Determine the (X, Y) coordinate at the center of the cell enclosing the given text.  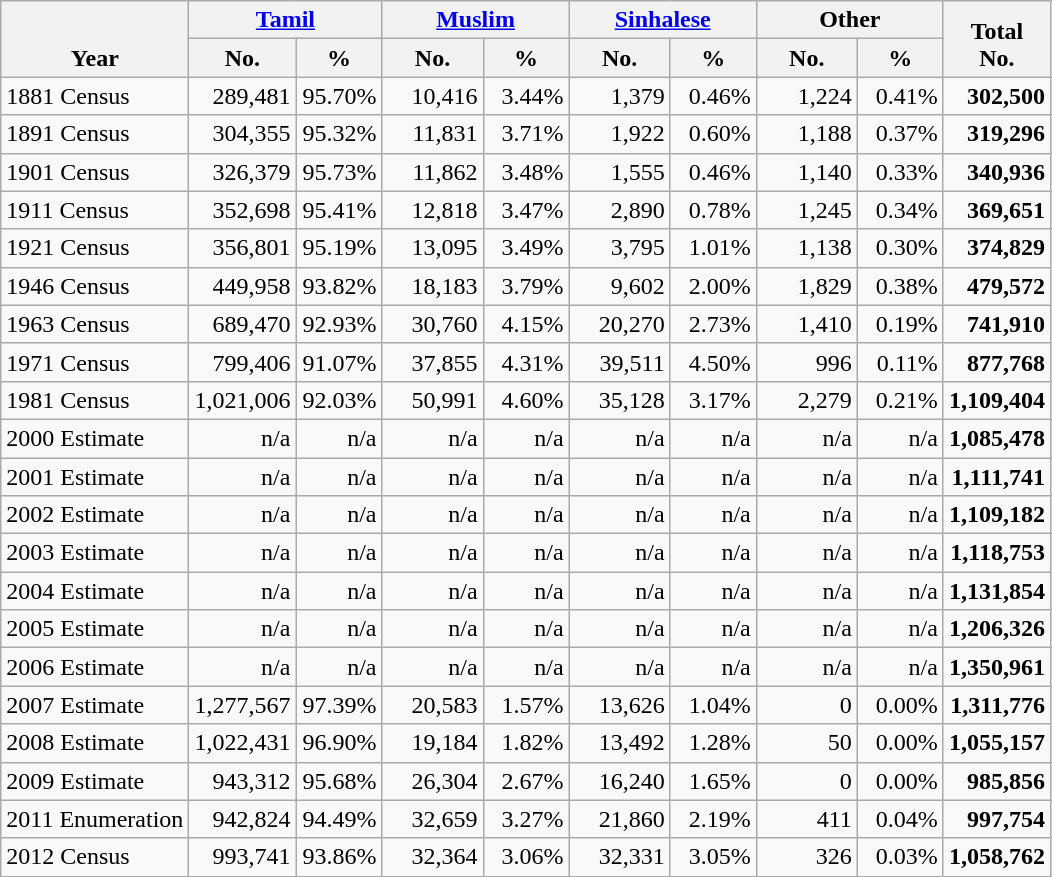
1.04% (713, 705)
95.68% (339, 781)
11,831 (432, 134)
2.73% (713, 324)
10,416 (432, 96)
289,481 (242, 96)
356,801 (242, 248)
0.60% (713, 134)
1,311,776 (996, 705)
2004 Estimate (95, 591)
TotalNo. (996, 39)
369,651 (996, 210)
2001 Estimate (95, 477)
1,138 (806, 248)
11,862 (432, 172)
94.49% (339, 819)
1911 Census (95, 210)
996 (806, 362)
1,140 (806, 172)
0.34% (900, 210)
1.28% (713, 743)
1,206,326 (996, 629)
4.15% (526, 324)
1,922 (620, 134)
1,131,854 (996, 591)
1,111,741 (996, 477)
Year (95, 39)
319,296 (996, 134)
2,279 (806, 400)
1,379 (620, 96)
0.11% (900, 362)
96.90% (339, 743)
97.39% (339, 705)
0.30% (900, 248)
479,572 (996, 286)
1,188 (806, 134)
2009 Estimate (95, 781)
95.70% (339, 96)
0.04% (900, 819)
3,795 (620, 248)
2.19% (713, 819)
340,936 (996, 172)
326,379 (242, 172)
19,184 (432, 743)
0.41% (900, 96)
2,890 (620, 210)
1,055,157 (996, 743)
3.49% (526, 248)
13,626 (620, 705)
1.01% (713, 248)
3.17% (713, 400)
50,991 (432, 400)
20,583 (432, 705)
304,355 (242, 134)
91.07% (339, 362)
30,760 (432, 324)
50 (806, 743)
26,304 (432, 781)
2003 Estimate (95, 553)
1901 Census (95, 172)
326 (806, 857)
1,245 (806, 210)
1981 Census (95, 400)
20,270 (620, 324)
0.38% (900, 286)
1,277,567 (242, 705)
374,829 (996, 248)
37,855 (432, 362)
0.21% (900, 400)
39,511 (620, 362)
2005 Estimate (95, 629)
32,364 (432, 857)
13,492 (620, 743)
449,958 (242, 286)
2006 Estimate (95, 667)
2000 Estimate (95, 438)
2.00% (713, 286)
3.44% (526, 96)
92.93% (339, 324)
943,312 (242, 781)
2011 Enumeration (95, 819)
1.82% (526, 743)
18,183 (432, 286)
985,856 (996, 781)
95.32% (339, 134)
93.82% (339, 286)
35,128 (620, 400)
1.57% (526, 705)
32,659 (432, 819)
4.31% (526, 362)
93.86% (339, 857)
1.65% (713, 781)
21,860 (620, 819)
2012 Census (95, 857)
942,824 (242, 819)
993,741 (242, 857)
352,698 (242, 210)
799,406 (242, 362)
1,555 (620, 172)
16,240 (620, 781)
1,350,961 (996, 667)
741,910 (996, 324)
1963 Census (95, 324)
1,118,753 (996, 553)
2002 Estimate (95, 515)
3.47% (526, 210)
Other (850, 20)
4.50% (713, 362)
997,754 (996, 819)
1,829 (806, 286)
95.41% (339, 210)
Muslim (476, 20)
3.71% (526, 134)
2007 Estimate (95, 705)
95.73% (339, 172)
3.06% (526, 857)
4.60% (526, 400)
0.03% (900, 857)
0.37% (900, 134)
1921 Census (95, 248)
1,022,431 (242, 743)
95.19% (339, 248)
Tamil (286, 20)
0.33% (900, 172)
1,058,762 (996, 857)
0.19% (900, 324)
1891 Census (95, 134)
12,818 (432, 210)
3.27% (526, 819)
0.78% (713, 210)
1,109,182 (996, 515)
689,470 (242, 324)
1,410 (806, 324)
1971 Census (95, 362)
9,602 (620, 286)
1881 Census (95, 96)
3.48% (526, 172)
3.05% (713, 857)
92.03% (339, 400)
411 (806, 819)
1946 Census (95, 286)
13,095 (432, 248)
2008 Estimate (95, 743)
32,331 (620, 857)
302,500 (996, 96)
2.67% (526, 781)
1,224 (806, 96)
1,021,006 (242, 400)
Sinhalese (662, 20)
3.79% (526, 286)
1,109,404 (996, 400)
877,768 (996, 362)
1,085,478 (996, 438)
